Scan for the cell matching the given text and deliver its (x, y) coordinate at center. 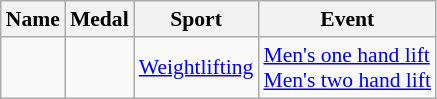
Weightlifting (196, 68)
Men's one hand liftMen's two hand lift (347, 68)
Name (33, 19)
Event (347, 19)
Medal (100, 19)
Sport (196, 19)
